Detect which cell encompasses the target text, then output its (x, y) center coordinate. 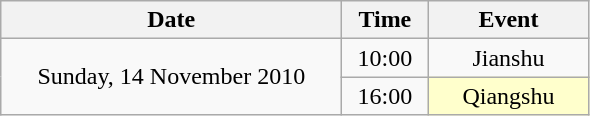
10:00 (385, 58)
Date (172, 20)
Event (508, 20)
Time (385, 20)
16:00 (385, 96)
Jianshu (508, 58)
Qiangshu (508, 96)
Sunday, 14 November 2010 (172, 77)
